Identify which cell holds the provided text, then report its [X, Y] central coordinate. 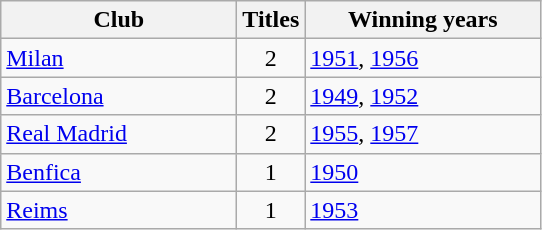
Barcelona [119, 96]
Benfica [119, 172]
Real Madrid [119, 134]
Milan [119, 58]
Titles [271, 20]
1949, 1952 [423, 96]
1953 [423, 210]
Reims [119, 210]
1955, 1957 [423, 134]
Winning years [423, 20]
1950 [423, 172]
1951, 1956 [423, 58]
Club [119, 20]
